Detect which cell encompasses the target text, then output its (X, Y) center coordinate. 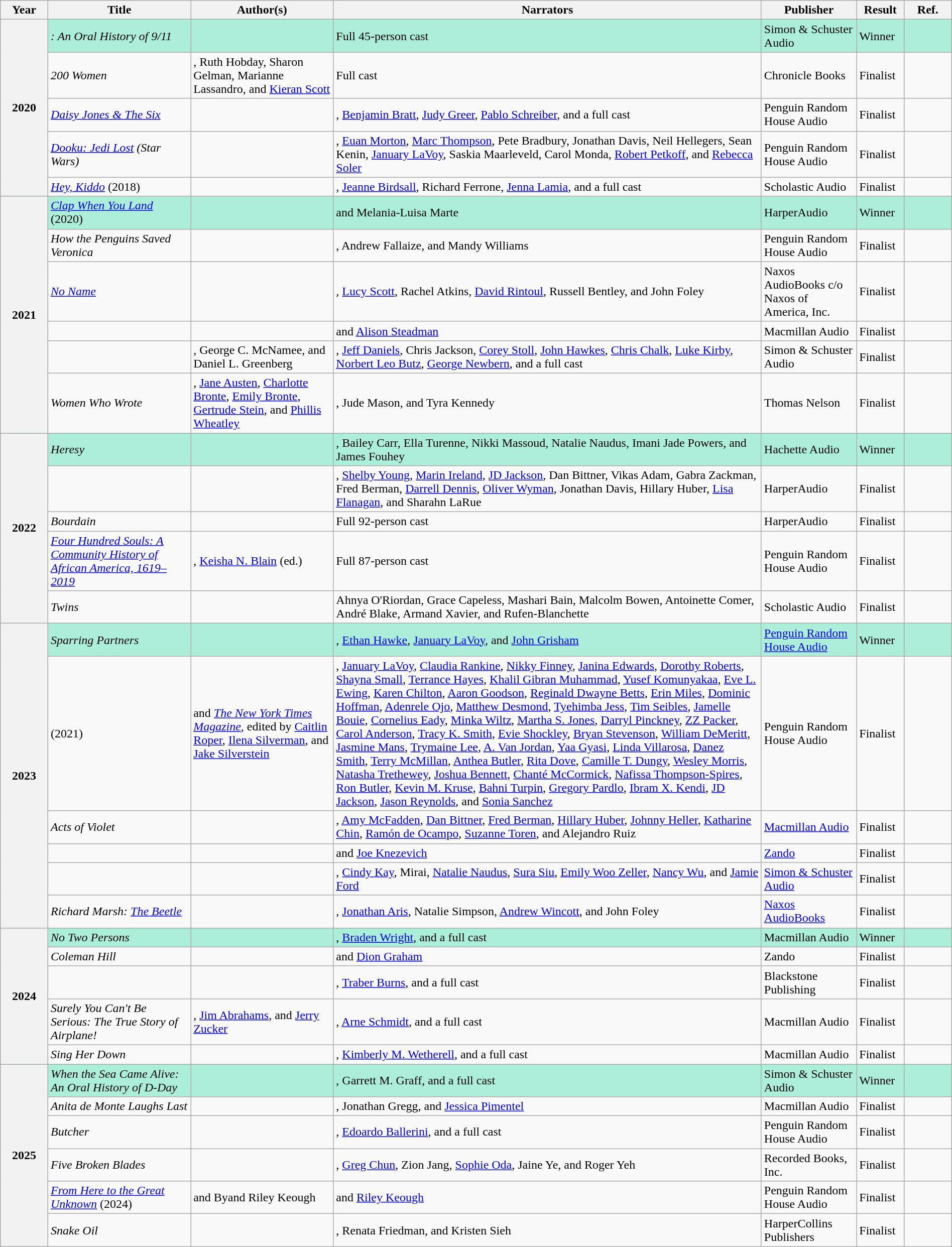
No Two Persons (119, 937)
Title (119, 10)
2023 (24, 776)
, Benjamin Bratt, Judy Greer, Pablo Schreiber, and a full cast (547, 114)
Full cast (547, 75)
, Jonathan Aris, Natalie Simpson, Andrew Wincott, and John Foley (547, 912)
How the Penguins Saved Veronica (119, 245)
Sparring Partners (119, 640)
Ahnya O'Riordan, Grace Capeless, Mashari Bain, Malcolm Bowen, Antoinette Comer, André Blake, Armand Xavier, and Rufen-Blanchette (547, 607)
Acts of Violet (119, 827)
2025 (24, 1156)
, Jeanne Birdsall, Richard Ferrone, Jenna Lamia, and a full cast (547, 187)
Narrators (547, 10)
and Joe Knezevich (547, 853)
Blackstone Publishing (808, 982)
Sing Her Down (119, 1054)
2020 (24, 108)
Thomas Nelson (808, 403)
, Jeff Daniels, Chris Jackson, Corey Stoll, John Hawkes, Chris Chalk, Luke Kirby, Norbert Leo Butz, George Newbern, and a full cast (547, 356)
Richard Marsh: The Beetle (119, 912)
Dooku: Jedi Lost (Star Wars) (119, 154)
, Edoardo Ballerini, and a full cast (547, 1133)
Naxos AudioBooks c/o Naxos of America, Inc. (808, 291)
Twins (119, 607)
and Byand Riley Keough (262, 1198)
Heresy (119, 449)
, Traber Burns, and a full cast (547, 982)
2024 (24, 996)
and The New York Times Magazine, edited by Caitlin Roper, Ilena Silverman, and Jake Silverstein (262, 733)
Publisher (808, 10)
Chronicle Books (808, 75)
Anita de Monte Laughs Last (119, 1106)
Butcher (119, 1133)
Hey, Kiddo (2018) (119, 187)
Women Who Wrote (119, 403)
Hachette Audio (808, 449)
HarperCollins Publishers (808, 1230)
Ref. (928, 10)
, Jonathan Gregg, and Jessica Pimentel (547, 1106)
, Lucy Scott, Rachel Atkins, David Rintoul, Russell Bentley, and John Foley (547, 291)
Full 87-person cast (547, 561)
When the Sea Came Alive: An Oral History of D-Day (119, 1080)
Naxos AudioBooks (808, 912)
, Renata Friedman, and Kristen Sieh (547, 1230)
, Jim Abrahams, and Jerry Zucker (262, 1022)
From Here to the Great Unknown (2024) (119, 1198)
Clap When You Land (2020) (119, 213)
: An Oral History of 9/11 (119, 36)
, Keisha N. Blain (ed.) (262, 561)
No Name (119, 291)
, Cindy Kay, Mirai, Natalie Naudus, Sura Siu, Emily Woo Zeller, Nancy Wu, and Jamie Ford (547, 879)
, Ruth Hobday, Sharon Gelman, Marianne Lassandro, and Kieran Scott (262, 75)
2021 (24, 314)
Surely You Can't Be Serious: The True Story of Airplane! (119, 1022)
Five Broken Blades (119, 1165)
Bourdain (119, 522)
Four Hundred Souls: A Community History of African America, 1619–2019 (119, 561)
(2021) (119, 733)
2022 (24, 528)
, Ethan Hawke, January LaVoy, and John Grisham (547, 640)
Recorded Books, Inc. (808, 1165)
Daisy Jones & The Six (119, 114)
and Alison Steadman (547, 331)
and Dion Graham (547, 956)
, George C. McNamee, and Daniel L. Greenberg (262, 356)
Full 45-person cast (547, 36)
Author(s) (262, 10)
Coleman Hill (119, 956)
Result (881, 10)
, Braden Wright, and a full cast (547, 937)
, Andrew Fallaize, and Mandy Williams (547, 245)
, Kimberly M. Wetherell, and a full cast (547, 1054)
200 Women (119, 75)
, Jane Austen, Charlotte Bronte, Emily Bronte, Gertrude Stein, and Phillis Wheatley (262, 403)
, Amy McFadden, Dan Bittner, Fred Berman, Hillary Huber, Johnny Heller, Katharine Chin, Ramón de Ocampo, Suzanne Toren, and Alejandro Ruiz (547, 827)
, Greg Chun, Zion Jang, Sophie Oda, Jaine Ye, and Roger Yeh (547, 1165)
and Melania-Luisa Marte (547, 213)
Full 92-person cast (547, 522)
and Riley Keough (547, 1198)
, Bailey Carr, Ella Turenne, Nikki Massoud, Natalie Naudus, Imani Jade Powers, and James Fouhey (547, 449)
Year (24, 10)
, Arne Schmidt, and a full cast (547, 1022)
Snake Oil (119, 1230)
, Jude Mason, and Tyra Kennedy (547, 403)
, Garrett M. Graff, and a full cast (547, 1080)
